Pinpoint the cell where the given text exists, returning its (x, y) midpoint coordinate. 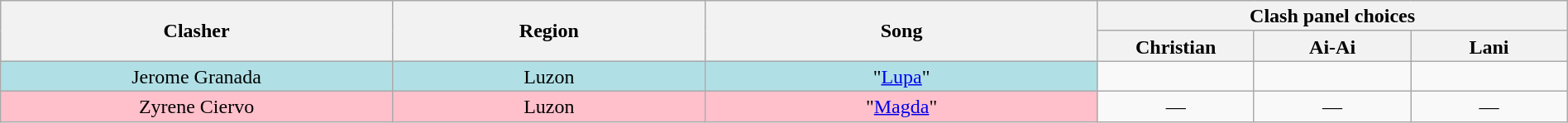
Clasher (197, 31)
Ai-Ai (1331, 46)
Song (901, 31)
Zyrene Ciervo (197, 106)
Lani (1489, 46)
Jerome Granada (197, 76)
"Magda" (901, 106)
"Lupa" (901, 76)
Region (549, 31)
Christian (1176, 46)
Clash panel choices (1332, 17)
